Provide the [x, y] coordinate of the cell's center where the given text is located.  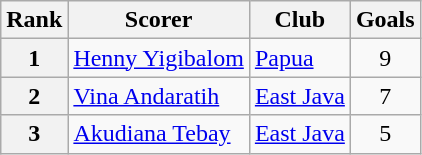
1 [34, 58]
5 [385, 134]
Henny Yigibalom [159, 58]
Rank [34, 20]
Akudiana Tebay [159, 134]
Vina Andaratih [159, 96]
Goals [385, 20]
2 [34, 96]
7 [385, 96]
Scorer [159, 20]
Club [300, 20]
3 [34, 134]
9 [385, 58]
Papua [300, 58]
